Locate the cell with the specified text and output its [X, Y] center coordinate. 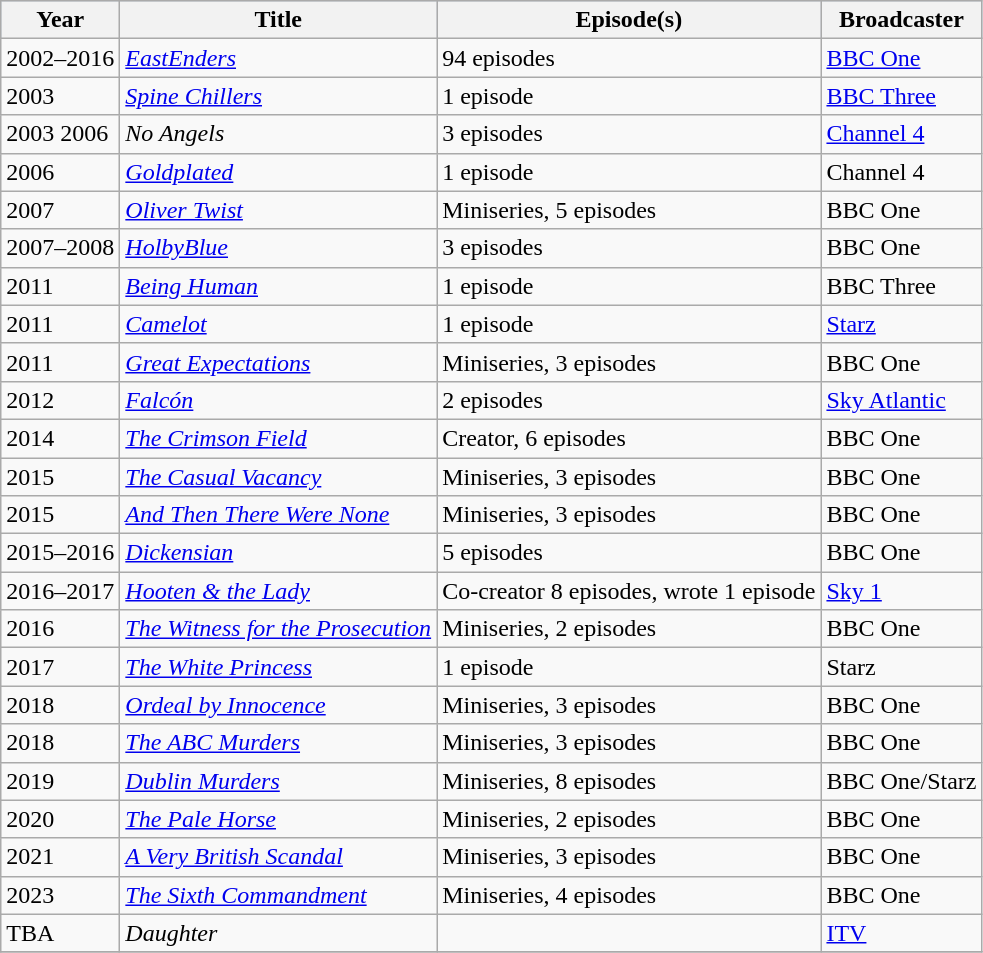
2016–2017 [60, 591]
2 episodes [629, 400]
Camelot [278, 324]
Sky Atlantic [902, 400]
Being Human [278, 286]
Miniseries, 4 episodes [629, 895]
The Witness for the Prosecution [278, 629]
A Very British Scandal [278, 857]
2023 [60, 895]
94 episodes [629, 58]
2003 [60, 96]
2007–2008 [60, 248]
Goldplated [278, 172]
2020 [60, 819]
ITV [902, 933]
2015–2016 [60, 553]
Ordeal by Innocence [278, 705]
2003 2006 [60, 134]
Sky 1 [902, 591]
The Crimson Field [278, 438]
Miniseries, 5 episodes [629, 210]
Title [278, 20]
2014 [60, 438]
2007 [60, 210]
The ABC Murders [278, 743]
2017 [60, 667]
2016 [60, 629]
Episode(s) [629, 20]
Year [60, 20]
And Then There Were None [278, 515]
Miniseries, 8 episodes [629, 781]
2006 [60, 172]
Creator, 6 episodes [629, 438]
Broadcaster [902, 20]
2002–2016 [60, 58]
Great Expectations [278, 362]
Oliver Twist [278, 210]
2012 [60, 400]
Dublin Murders [278, 781]
No Angels [278, 134]
5 episodes [629, 553]
Falcón [278, 400]
BBC One/Starz [902, 781]
Daughter [278, 933]
The White Princess [278, 667]
The Sixth Commandment [278, 895]
The Casual Vacancy [278, 477]
2019 [60, 781]
Co-creator 8 episodes, wrote 1 episode [629, 591]
TBA [60, 933]
2021 [60, 857]
Dickensian [278, 553]
HolbyBlue [278, 248]
The Pale Horse [278, 819]
Spine Chillers [278, 96]
EastEnders [278, 58]
Hooten & the Lady [278, 591]
